Determine the [X, Y] coordinate at the center of the cell enclosing the given text.  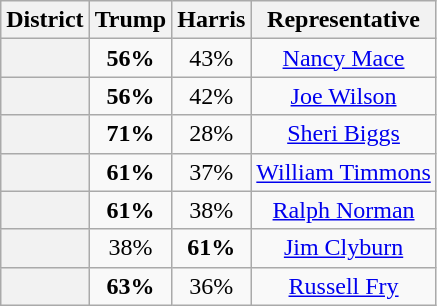
Nancy Mace [344, 58]
Representative [344, 20]
Russell Fry [344, 286]
36% [212, 286]
Joe Wilson [344, 96]
37% [212, 172]
Sheri Biggs [344, 134]
43% [212, 58]
District [45, 20]
Trump [130, 20]
28% [212, 134]
42% [212, 96]
William Timmons [344, 172]
Jim Clyburn [344, 248]
Harris [212, 20]
Ralph Norman [344, 210]
63% [130, 286]
71% [130, 134]
